Capture the cell that displays the provided text and extract its [x, y] central coordinate. 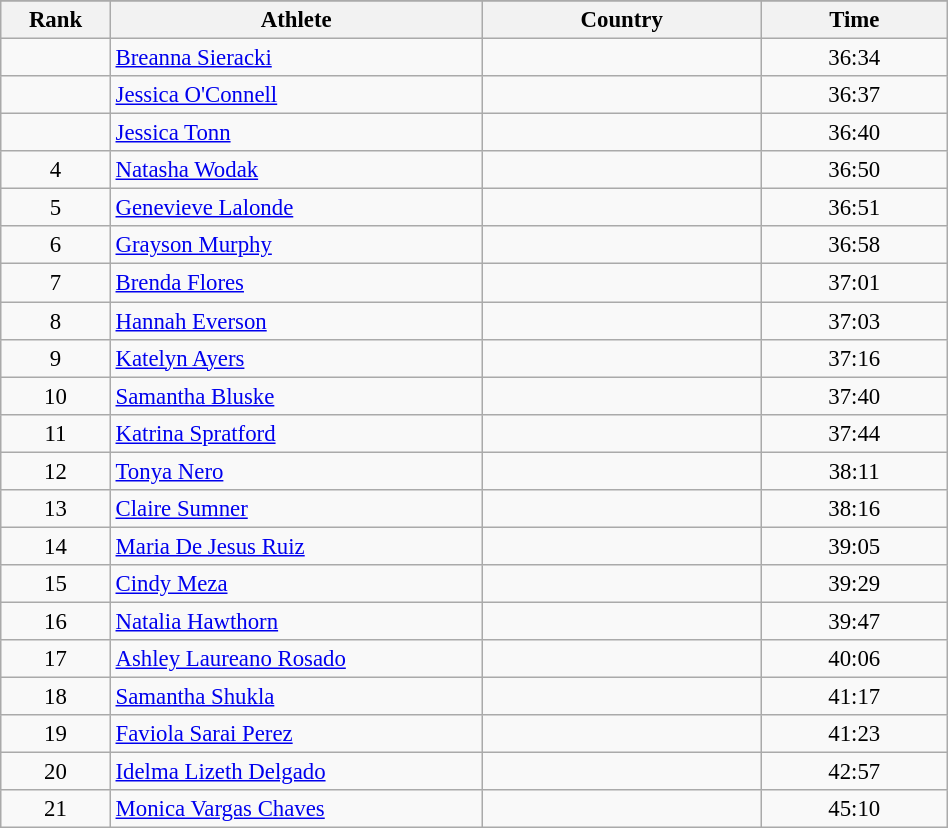
Grayson Murphy [296, 245]
6 [56, 245]
40:06 [854, 659]
Time [854, 20]
38:11 [854, 471]
Katrina Spratford [296, 433]
Samantha Shukla [296, 697]
Country [622, 20]
37:40 [854, 396]
8 [56, 321]
19 [56, 734]
Jessica O'Connell [296, 95]
Cindy Meza [296, 584]
Rank [56, 20]
Samantha Bluske [296, 396]
Idelma Lizeth Delgado [296, 772]
5 [56, 208]
36:40 [854, 133]
Ashley Laureano Rosado [296, 659]
Breanna Sieracki [296, 58]
37:16 [854, 358]
Monica Vargas Chaves [296, 809]
41:23 [854, 734]
36:37 [854, 95]
37:01 [854, 283]
7 [56, 283]
21 [56, 809]
11 [56, 433]
37:44 [854, 433]
37:03 [854, 321]
4 [56, 170]
Tonya Nero [296, 471]
9 [56, 358]
18 [56, 697]
Jessica Tonn [296, 133]
13 [56, 509]
16 [56, 621]
17 [56, 659]
38:16 [854, 509]
12 [56, 471]
Natasha Wodak [296, 170]
36:51 [854, 208]
36:50 [854, 170]
Brenda Flores [296, 283]
Athlete [296, 20]
15 [56, 584]
39:05 [854, 546]
41:17 [854, 697]
Claire Sumner [296, 509]
39:29 [854, 584]
Natalia Hawthorn [296, 621]
Hannah Everson [296, 321]
14 [56, 546]
36:58 [854, 245]
20 [56, 772]
39:47 [854, 621]
Katelyn Ayers [296, 358]
Faviola Sarai Perez [296, 734]
Maria De Jesus Ruiz [296, 546]
10 [56, 396]
42:57 [854, 772]
36:34 [854, 58]
Genevieve Lalonde [296, 208]
45:10 [854, 809]
